Determine the [X, Y] coordinate at the center of the cell enclosing the given text.  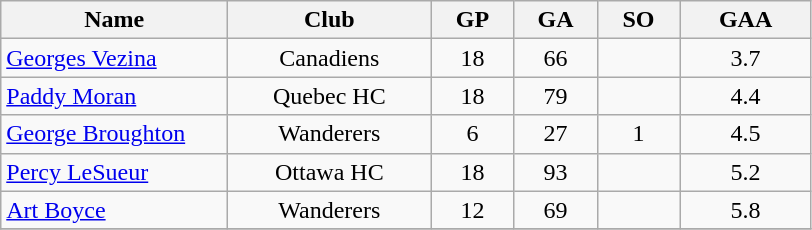
Percy LeSueur [114, 172]
Club [330, 20]
Paddy Moran [114, 96]
4.5 [746, 134]
Art Boyce [114, 210]
GP [472, 20]
3.7 [746, 58]
1 [638, 134]
GA [556, 20]
Georges Vezina [114, 58]
Ottawa HC [330, 172]
79 [556, 96]
6 [472, 134]
George Broughton [114, 134]
Canadiens [330, 58]
69 [556, 210]
Name [114, 20]
93 [556, 172]
Quebec HC [330, 96]
66 [556, 58]
SO [638, 20]
5.2 [746, 172]
5.8 [746, 210]
4.4 [746, 96]
12 [472, 210]
27 [556, 134]
GAA [746, 20]
